From the cell containing the given text, extract its center point as [X, Y] coordinate. 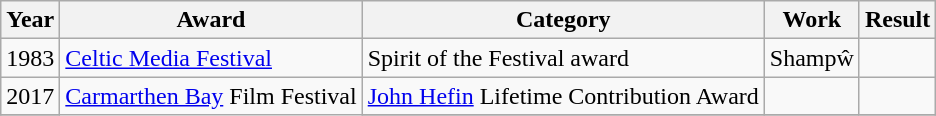
Work [812, 20]
Year [30, 20]
Celtic Media Festival [211, 58]
Carmarthen Bay Film Festival [211, 96]
Award [211, 20]
John Hefin Lifetime Contribution Award [563, 96]
2017 [30, 96]
Category [563, 20]
Result [897, 20]
1983 [30, 58]
Spirit of the Festival award [563, 58]
Shampŵ [812, 58]
